Return [x, y] of the center of cell containing provided text 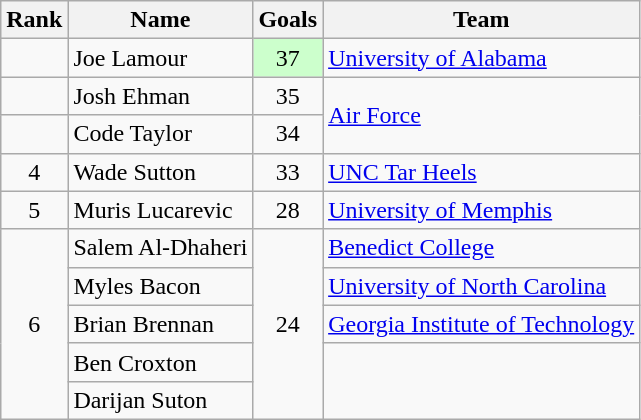
37 [288, 58]
Brian Brennan [160, 324]
33 [288, 172]
UNC Tar Heels [482, 172]
Myles Bacon [160, 286]
Benedict College [482, 248]
Muris Lucarevic [160, 210]
6 [34, 324]
Georgia Institute of Technology [482, 324]
28 [288, 210]
Darijan Suton [160, 400]
Salem Al-Dhaheri [160, 248]
Air Force [482, 115]
4 [34, 172]
Ben Croxton [160, 362]
University of Memphis [482, 210]
University of Alabama [482, 58]
34 [288, 134]
Goals [288, 20]
University of North Carolina [482, 286]
24 [288, 324]
Team [482, 20]
Rank [34, 20]
Josh Ehman [160, 96]
35 [288, 96]
Joe Lamour [160, 58]
Code Taylor [160, 134]
5 [34, 210]
Name [160, 20]
Wade Sutton [160, 172]
